Return the [X, Y] coordinate for the center point of the cell that contains the specified text.  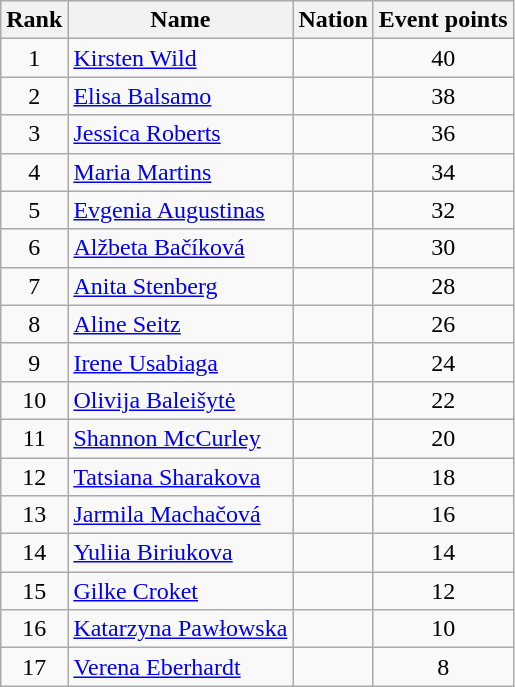
22 [443, 400]
Evgenia Augustinas [180, 210]
9 [34, 362]
2 [34, 96]
Kirsten Wild [180, 58]
26 [443, 324]
36 [443, 134]
6 [34, 248]
20 [443, 438]
Maria Martins [180, 172]
Nation [333, 20]
Alžbeta Bačíková [180, 248]
11 [34, 438]
28 [443, 286]
24 [443, 362]
Aline Seitz [180, 324]
5 [34, 210]
Olivija Baleišytė [180, 400]
34 [443, 172]
Yuliia Biriukova [180, 553]
17 [34, 667]
13 [34, 515]
30 [443, 248]
Irene Usabiaga [180, 362]
Gilke Croket [180, 591]
4 [34, 172]
Tatsiana Sharakova [180, 477]
7 [34, 286]
32 [443, 210]
Shannon McCurley [180, 438]
Verena Eberhardt [180, 667]
Jessica Roberts [180, 134]
Elisa Balsamo [180, 96]
Rank [34, 20]
18 [443, 477]
3 [34, 134]
15 [34, 591]
Event points [443, 20]
Katarzyna Pawłowska [180, 629]
Name [180, 20]
Jarmila Machačová [180, 515]
38 [443, 96]
1 [34, 58]
40 [443, 58]
Anita Stenberg [180, 286]
